Detect which cell encompasses the target text, then output its (X, Y) center coordinate. 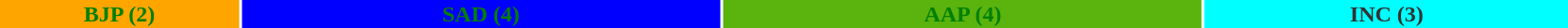
BJP (2) (119, 14)
AAP (4) (963, 14)
SAD (4) (481, 14)
INC (3) (1387, 14)
